Locate the cell with the specified text and output its (X, Y) center coordinate. 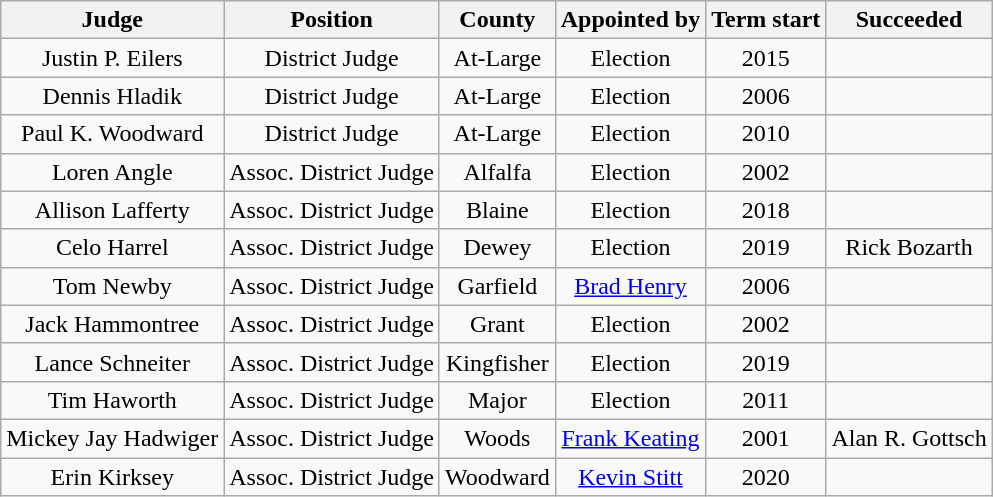
Loren Angle (112, 172)
Major (497, 400)
Tom Newby (112, 286)
Alan R. Gottsch (909, 438)
Appointed by (630, 20)
2001 (766, 438)
Justin P. Eilers (112, 58)
Erin Kirksey (112, 477)
Garfield (497, 286)
Jack Hammontree (112, 324)
Kingfisher (497, 362)
Mickey Jay Hadwiger (112, 438)
Paul K. Woodward (112, 134)
Alfalfa (497, 172)
Woodward (497, 477)
Blaine (497, 210)
Tim Haworth (112, 400)
2015 (766, 58)
2011 (766, 400)
Term start (766, 20)
Position (332, 20)
Lance Schneiter (112, 362)
Frank Keating (630, 438)
Grant (497, 324)
Succeeded (909, 20)
Dewey (497, 248)
Woods (497, 438)
Rick Bozarth (909, 248)
2020 (766, 477)
Celo Harrel (112, 248)
2018 (766, 210)
Allison Lafferty (112, 210)
Kevin Stitt (630, 477)
Dennis Hladik (112, 96)
Brad Henry (630, 286)
Judge (112, 20)
County (497, 20)
2010 (766, 134)
